Provide the [X, Y] coordinate of the cell's center where the given text is located.  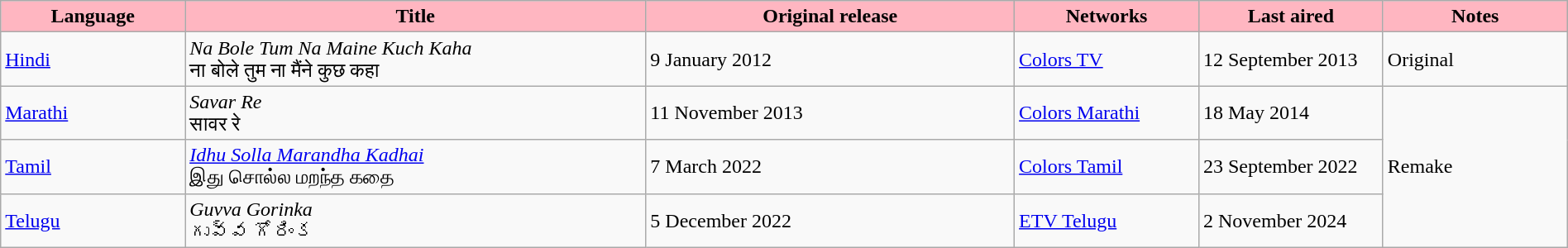
18 May 2014 [1290, 112]
9 January 2012 [830, 60]
Colors TV [1107, 60]
Remake [1475, 167]
Savar Re सावर रे [415, 112]
Colors Tamil [1107, 167]
5 December 2022 [830, 220]
Marathi [93, 112]
Tamil [93, 167]
Idhu Solla Marandha Kadhaiஇது சொல்ல மறந்த கதை [415, 167]
Na Bole Tum Na Maine Kuch Kahaना बोले तुम ना मैंने कुछ कहा [415, 60]
12 September 2013 [1290, 60]
7 March 2022 [830, 167]
Last aired [1290, 17]
Title [415, 17]
Hindi [93, 60]
ETV Telugu [1107, 220]
2 November 2024 [1290, 220]
Notes [1475, 17]
Telugu [93, 220]
Guvva Gorinkaగువ్వ గోరింక [415, 220]
11 November 2013 [830, 112]
Colors Marathi [1107, 112]
Original [1475, 60]
Networks [1107, 17]
Language [93, 17]
23 September 2022 [1290, 167]
Original release [830, 17]
